Locate the cell with the specified text and output its [x, y] center coordinate. 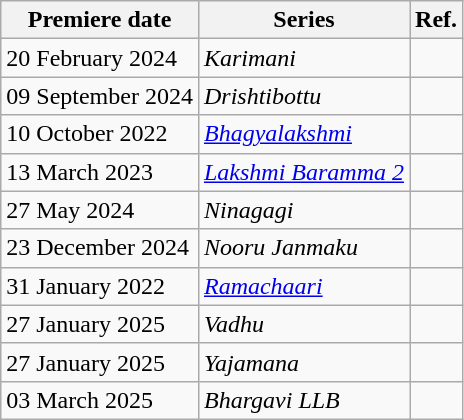
Series [304, 20]
Bhagyalakshmi [304, 134]
Vadhu [304, 324]
Ref. [436, 20]
Drishtibottu [304, 96]
Premiere date [100, 20]
13 March 2023 [100, 172]
Lakshmi Baramma 2 [304, 172]
Karimani [304, 58]
Bhargavi LLB [304, 400]
20 February 2024 [100, 58]
Ramachaari [304, 286]
10 October 2022 [100, 134]
31 January 2022 [100, 286]
27 May 2024 [100, 210]
Nooru Janmaku [304, 248]
23 December 2024 [100, 248]
09 September 2024 [100, 96]
Yajamana [304, 362]
03 March 2025 [100, 400]
Ninagagi [304, 210]
